Output the (x, y) coordinate of the center of the cell containing the given text.  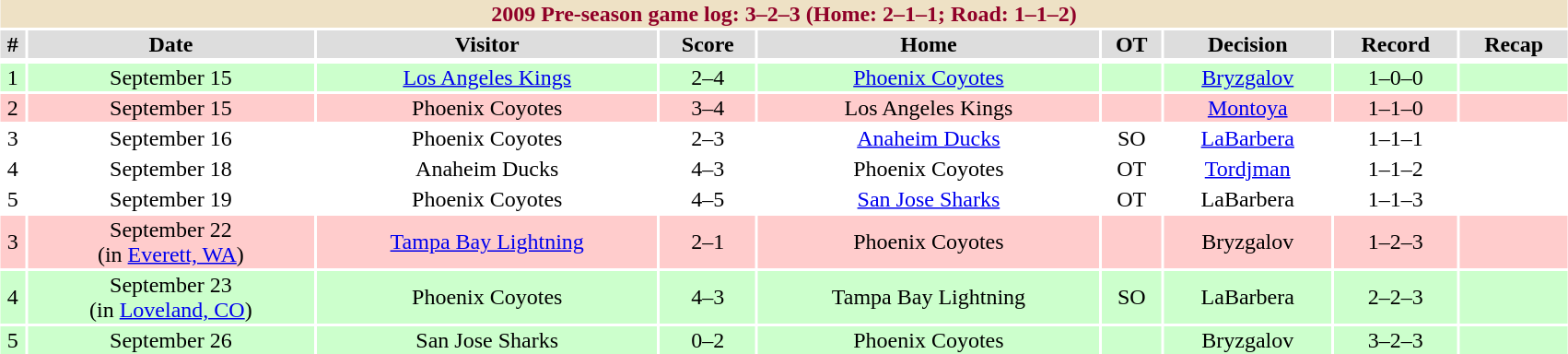
2–3 (708, 138)
Date (171, 44)
3–4 (708, 108)
2–1 (708, 242)
Montoya (1247, 108)
Visitor (486, 44)
Score (708, 44)
Tordjman (1247, 169)
2 (13, 108)
# (13, 44)
1 (13, 77)
September 26 (171, 340)
1–2–3 (1397, 242)
1–1–1 (1397, 138)
Record (1397, 44)
2–4 (708, 77)
September 23(in Loveland, CO) (171, 297)
Recap (1514, 44)
Decision (1247, 44)
September 16 (171, 138)
3–2–3 (1397, 340)
September 19 (171, 199)
2–2–3 (1397, 297)
1–0–0 (1397, 77)
Home (929, 44)
1–1–0 (1397, 108)
September 18 (171, 169)
1–1–2 (1397, 169)
1–1–3 (1397, 199)
September 22(in Everett, WA) (171, 242)
4–5 (708, 199)
2009 Pre-season game log: 3–2–3 (Home: 2–1–1; Road: 1–1–2) (784, 14)
0–2 (708, 340)
